Determine the [x, y] coordinate at the center of the cell enclosing the given text.  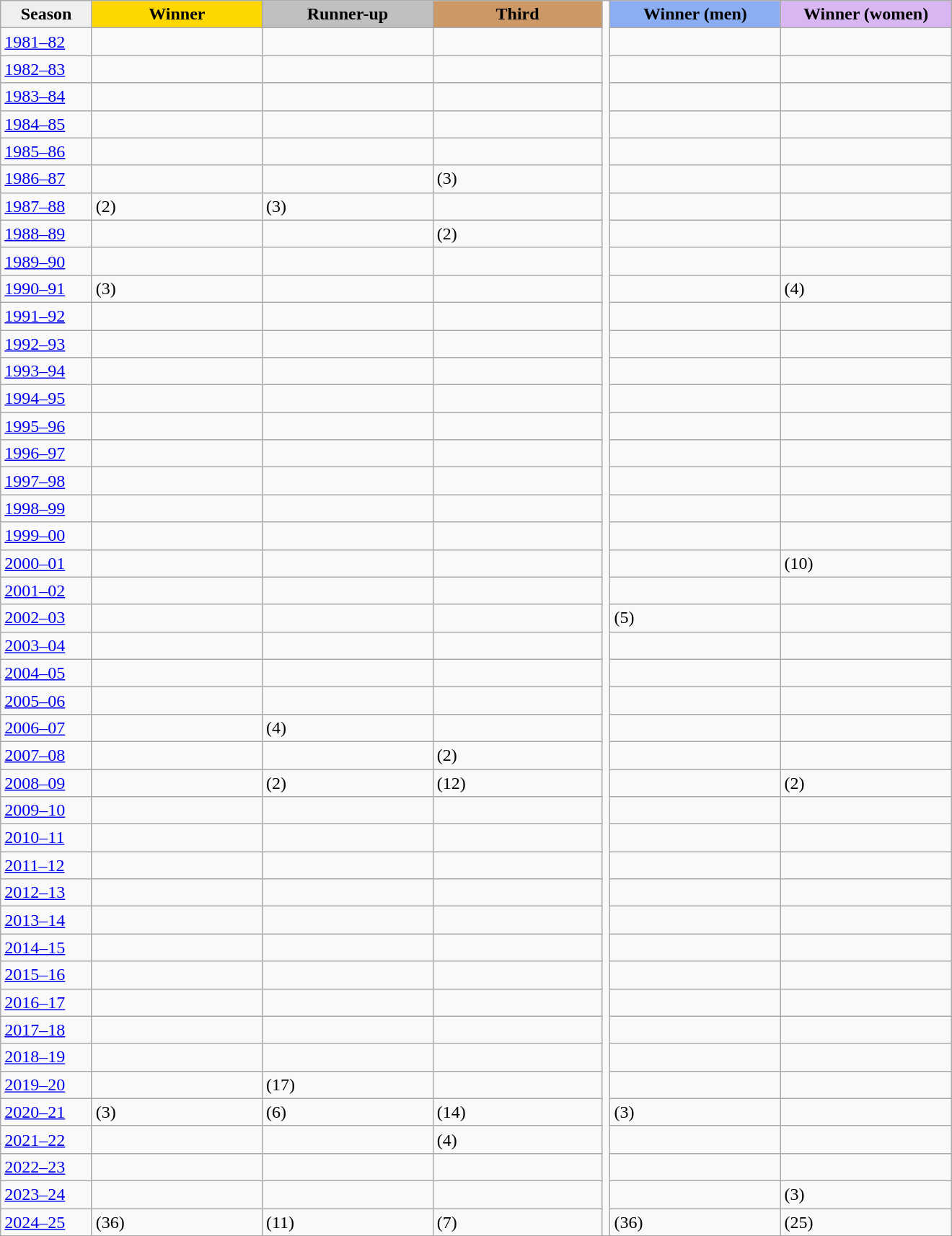
2013–14 [46, 920]
Season [46, 14]
2016–17 [46, 1002]
2018–19 [46, 1057]
1984–85 [46, 124]
2001–02 [46, 591]
1996–97 [46, 454]
1990–91 [46, 288]
Winner (men) [695, 14]
1988–89 [46, 234]
1985–86 [46, 151]
2024–25 [46, 1222]
1983–84 [46, 97]
2022–23 [46, 1167]
2003–04 [46, 645]
2019–20 [46, 1085]
(7) [517, 1222]
2010–11 [46, 838]
2000–01 [46, 563]
1993–94 [46, 371]
2020–21 [46, 1112]
1999–00 [46, 536]
1989–90 [46, 261]
1998–99 [46, 508]
1992–93 [46, 344]
(17) [348, 1085]
Winner (women) [865, 14]
2023–24 [46, 1194]
1981–82 [46, 42]
2014–15 [46, 948]
1997–98 [46, 481]
1995–96 [46, 426]
1994–95 [46, 399]
Winner [177, 14]
2008–09 [46, 782]
2007–08 [46, 755]
(25) [865, 1222]
2015–16 [46, 975]
(6) [348, 1112]
2005–06 [46, 700]
2011–12 [46, 865]
(5) [695, 618]
2002–03 [46, 618]
(10) [865, 563]
1982–83 [46, 69]
(11) [348, 1222]
1991–92 [46, 316]
2009–10 [46, 811]
2006–07 [46, 728]
Runner-up [348, 14]
(12) [517, 782]
2017–18 [46, 1030]
(14) [517, 1112]
2021–22 [46, 1139]
Third [517, 14]
1986–87 [46, 179]
2012–13 [46, 893]
1987–88 [46, 206]
2004–05 [46, 673]
